Locate the cell with the specified text and output its [X, Y] center coordinate. 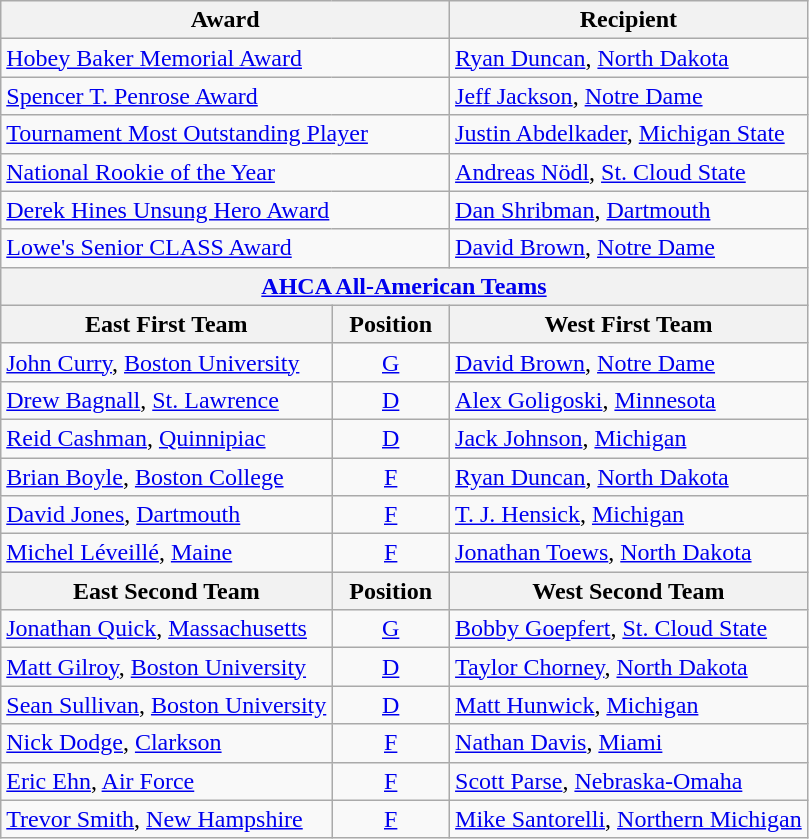
Alex Goligoski, Minnesota [629, 400]
Bobby Goepfert, St. Cloud State [629, 629]
Award [226, 20]
Hobey Baker Memorial Award [226, 58]
Recipient [629, 20]
Matt Hunwick, Michigan [629, 705]
Michel Léveillé, Maine [166, 553]
Derek Hines Unsung Hero Award [226, 210]
Trevor Smith, New Hampshire [166, 819]
West First Team [629, 324]
Sean Sullivan, Boston University [166, 705]
East Second Team [166, 591]
Nick Dodge, Clarkson [166, 743]
Nathan Davis, Miami [629, 743]
Matt Gilroy, Boston University [166, 667]
Scott Parse, Nebraska-Omaha [629, 781]
Justin Abdelkader, Michigan State [629, 134]
Eric Ehn, Air Force [166, 781]
Taylor Chorney, North Dakota [629, 667]
AHCA All-American Teams [404, 286]
West Second Team [629, 591]
Reid Cashman, Quinnipiac [166, 438]
Jonathan Quick, Massachusetts [166, 629]
Andreas Nödl, St. Cloud State [629, 172]
Dan Shribman, Dartmouth [629, 210]
David Jones, Dartmouth [166, 515]
John Curry, Boston University [166, 362]
Spencer T. Penrose Award [226, 96]
Brian Boyle, Boston College [166, 477]
T. J. Hensick, Michigan [629, 515]
Drew Bagnall, St. Lawrence [166, 400]
Jeff Jackson, Notre Dame [629, 96]
East First Team [166, 324]
Lowe's Senior CLASS Award [226, 248]
National Rookie of the Year [226, 172]
Jack Johnson, Michigan [629, 438]
Jonathan Toews, North Dakota [629, 553]
Tournament Most Outstanding Player [226, 134]
Mike Santorelli, Northern Michigan [629, 819]
